Return [X, Y] of the center of cell containing provided text 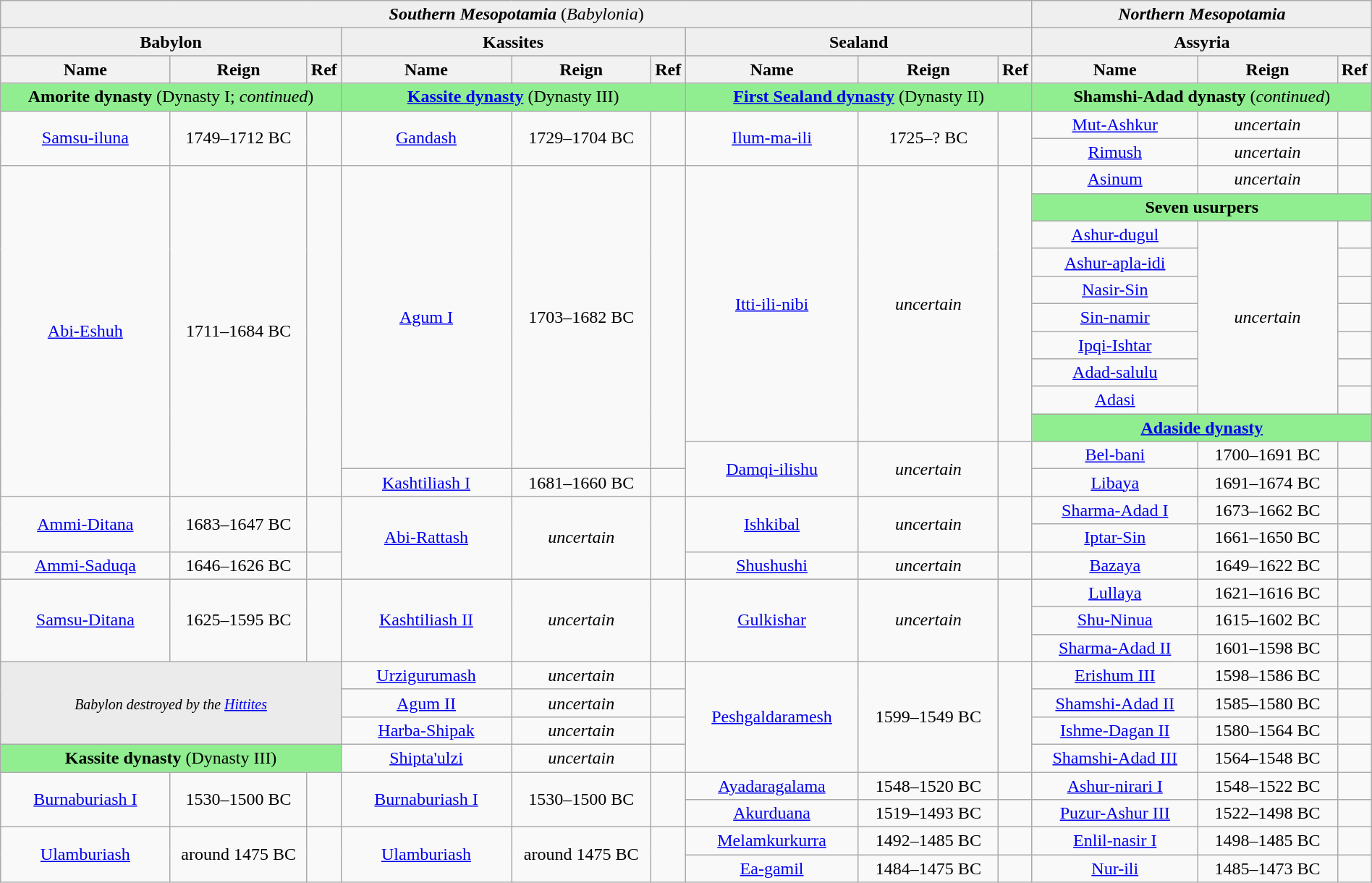
Peshgaldaramesh [772, 717]
Assyria [1201, 42]
1548–1520 BC [928, 785]
Kassites [512, 42]
1700–1691 BC [1268, 455]
Iptar-Sin [1114, 538]
Shushushi [772, 565]
Gulkishar [772, 620]
1580–1564 BC [1268, 730]
Babylon destroyed by the Hittites [171, 703]
Shamshi-Adad dynasty (continued) [1201, 97]
Ishkibal [772, 524]
Ipqi-Ishtar [1114, 345]
Lullaya [1114, 593]
Puzur-Ashur III [1114, 814]
Abi-Eshuh [85, 331]
Ashur-apla-idi [1114, 262]
1485–1473 BC [1268, 869]
Ilum-ma-ili [772, 138]
Adasi [1114, 400]
Nur-ili [1114, 869]
Libaya [1114, 483]
1492–1485 BC [928, 841]
Samsu-iluna [85, 138]
Sin-namir [1114, 317]
Agum I [425, 317]
Agum II [425, 703]
Ashur-dugul [1114, 235]
1711–1684 BC [239, 331]
1661–1650 BC [1268, 538]
1683–1647 BC [239, 524]
1725–? BC [928, 138]
Erishum III [1114, 675]
Rimush [1114, 152]
Sealand [859, 42]
Damqi-ilishu [772, 469]
Seven usurpers [1201, 207]
1673–1662 BC [1268, 510]
Enlil-nasir I [1114, 841]
Ashur-nirari I [1114, 785]
1585–1580 BC [1268, 703]
1646–1626 BC [239, 565]
Northern Mesopotamia [1201, 14]
Babylon [171, 42]
Bazaya [1114, 565]
Kashtiliash II [425, 620]
Urzigurumash [425, 675]
Ammi-Saduqa [85, 565]
1519–1493 BC [928, 814]
Shu-Ninua [1114, 620]
Ea-gamil [772, 869]
Shipta'ulzi [425, 758]
1615–1602 BC [1268, 620]
Adad-salulu [1114, 373]
1649–1622 BC [1268, 565]
Adaside dynasty [1201, 428]
1598–1586 BC [1268, 675]
Gandash [425, 138]
Ammi-Ditana [85, 524]
Melamkurkurra [772, 841]
1498–1485 BC [1268, 841]
Bel-bani [1114, 455]
1522–1498 BC [1268, 814]
Samsu-Ditana [85, 620]
Abi-Rattash [425, 538]
Asinum [1114, 179]
1729–1704 BC [582, 138]
Sharma-Adad I [1114, 510]
Shamshi-Adad II [1114, 703]
Nasir-Sin [1114, 290]
1691–1674 BC [1268, 483]
Shamshi-Adad III [1114, 758]
1564–1548 BC [1268, 758]
First Sealand dynasty (Dynasty II) [859, 97]
1621–1616 BC [1268, 593]
Southern Mesopotamia (Babylonia) [517, 14]
Itti-ili-nibi [772, 304]
1484–1475 BC [928, 869]
Ishme-Dagan II [1114, 730]
1703–1682 BC [582, 317]
1749–1712 BC [239, 138]
Kashtiliash I [425, 483]
Harba-Shipak [425, 730]
Mut-Ashkur [1114, 124]
1681–1660 BC [582, 483]
Sharma-Adad II [1114, 648]
1599–1549 BC [928, 717]
1548–1522 BC [1268, 785]
Akurduana [772, 814]
1601–1598 BC [1268, 648]
Amorite dynasty (Dynasty I; continued) [171, 97]
1625–1595 BC [239, 620]
Ayadaragalama [772, 785]
